Scan for the cell matching the given text and deliver its [X, Y] coordinate at center. 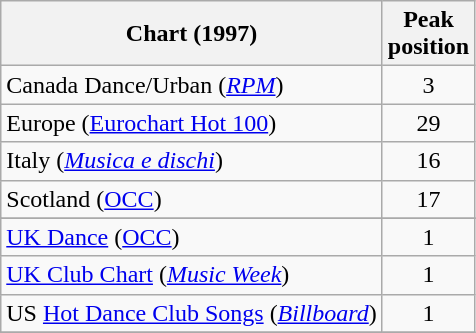
Chart (1997) [192, 34]
29 [428, 123]
UK Club Chart (Music Week) [192, 275]
16 [428, 161]
Italy (Musica e dischi) [192, 161]
Scotland (OCC) [192, 199]
Europe (Eurochart Hot 100) [192, 123]
US Hot Dance Club Songs (Billboard) [192, 313]
Peakposition [428, 34]
17 [428, 199]
3 [428, 85]
UK Dance (OCC) [192, 237]
Canada Dance/Urban (RPM) [192, 85]
